Detect which cell encompasses the target text, then output its (X, Y) center coordinate. 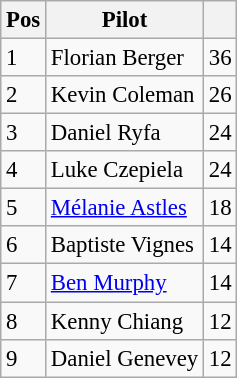
18 (220, 208)
5 (24, 208)
8 (24, 321)
4 (24, 170)
Pilot (125, 20)
26 (220, 95)
Luke Czepiela (125, 170)
9 (24, 358)
Baptiste Vignes (125, 245)
36 (220, 58)
6 (24, 245)
Daniel Ryfa (125, 133)
Pos (24, 20)
Kevin Coleman (125, 95)
3 (24, 133)
1 (24, 58)
Mélanie Astles (125, 208)
Kenny Chiang (125, 321)
7 (24, 283)
Ben Murphy (125, 283)
Florian Berger (125, 58)
Daniel Genevey (125, 358)
2 (24, 95)
